Determine the (X, Y) coordinate at the center of the cell enclosing the given text.  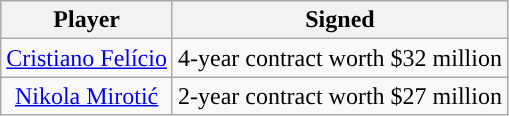
Signed (340, 20)
Cristiano Felício (87, 58)
Nikola Mirotić (87, 96)
Player (87, 20)
4-year contract worth $32 million (340, 58)
2-year contract worth $27 million (340, 96)
